Locate the cell with the specified text and output its (x, y) center coordinate. 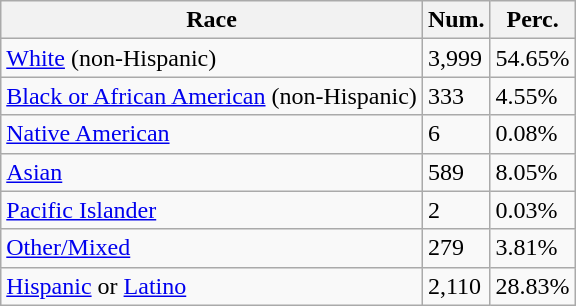
Asian (212, 172)
Black or African American (non-Hispanic) (212, 96)
589 (456, 172)
4.55% (532, 96)
2 (456, 210)
8.05% (532, 172)
Pacific Islander (212, 210)
Other/Mixed (212, 248)
Race (212, 20)
Native American (212, 134)
White (non-Hispanic) (212, 58)
54.65% (532, 58)
333 (456, 96)
0.08% (532, 134)
279 (456, 248)
3,999 (456, 58)
28.83% (532, 286)
Perc. (532, 20)
6 (456, 134)
Num. (456, 20)
Hispanic or Latino (212, 286)
2,110 (456, 286)
3.81% (532, 248)
0.03% (532, 210)
